Determine the (x, y) coordinate at the center of the cell enclosing the given text.  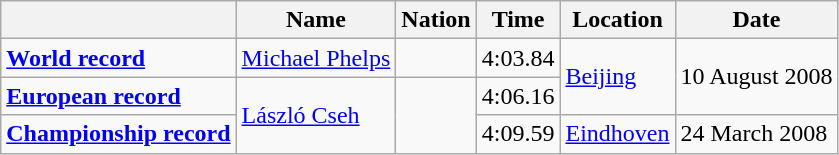
László Cseh (316, 115)
Name (316, 20)
10 August 2008 (756, 77)
4:06.16 (518, 96)
4:03.84 (518, 58)
Date (756, 20)
Beijing (618, 77)
24 March 2008 (756, 134)
Nation (436, 20)
European record (118, 96)
4:09.59 (518, 134)
Time (518, 20)
Eindhoven (618, 134)
World record (118, 58)
Michael Phelps (316, 58)
Championship record (118, 134)
Location (618, 20)
